Provide the [X, Y] coordinate of the cell's center where the given text is located.  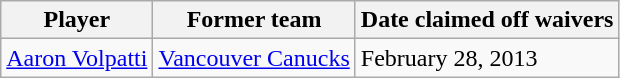
Date claimed off waivers [487, 20]
Aaron Volpatti [77, 58]
Player [77, 20]
Former team [254, 20]
Vancouver Canucks [254, 58]
February 28, 2013 [487, 58]
